Provide the (X, Y) coordinate of the cell's center where the given text is located.  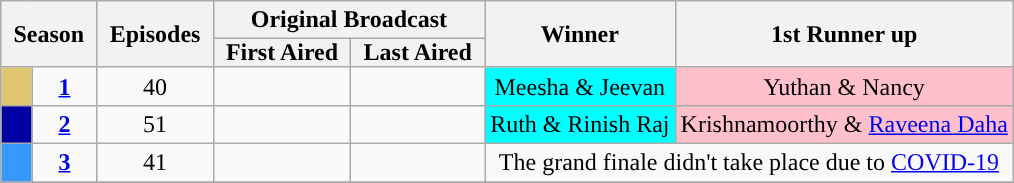
Ruth & Rinish Raj (580, 124)
The grand finale didn't take place due to COVID-19 (750, 162)
Meesha & Jeevan (580, 86)
41 (155, 162)
40 (155, 86)
51 (155, 124)
2 (64, 124)
Winner (580, 34)
Last Aired (418, 53)
Yuthan & Nancy (844, 86)
1st Runner up (844, 34)
3 (64, 162)
Episodes (155, 34)
Krishnamoorthy & Raveena Daha (844, 124)
1 (64, 86)
Season (49, 34)
First Aired (282, 53)
Original Broadcast (348, 20)
